Determine the (X, Y) coordinate at the center of the cell enclosing the given text.  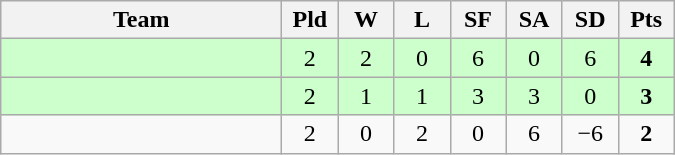
4 (646, 58)
Pts (646, 20)
SA (534, 20)
SD (590, 20)
Pld (310, 20)
W (366, 20)
−6 (590, 134)
SF (478, 20)
Team (142, 20)
L (422, 20)
